Extract the (X, Y) coordinate from the center of the cell holding the provided text.  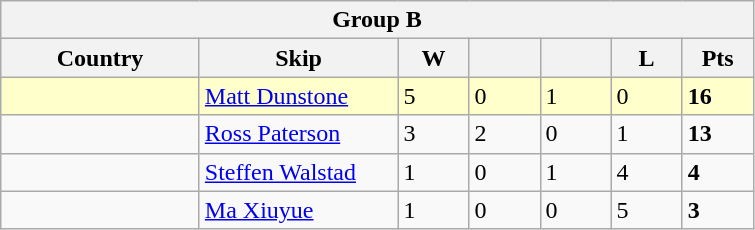
Group B (377, 20)
Matt Dunstone (298, 96)
W (434, 58)
Steffen Walstad (298, 172)
Skip (298, 58)
L (646, 58)
Country (100, 58)
16 (718, 96)
2 (504, 134)
13 (718, 134)
Ross Paterson (298, 134)
Pts (718, 58)
Ma Xiuyue (298, 210)
